Search for the cell housing the specified text and yield its (X, Y) center coordinate. 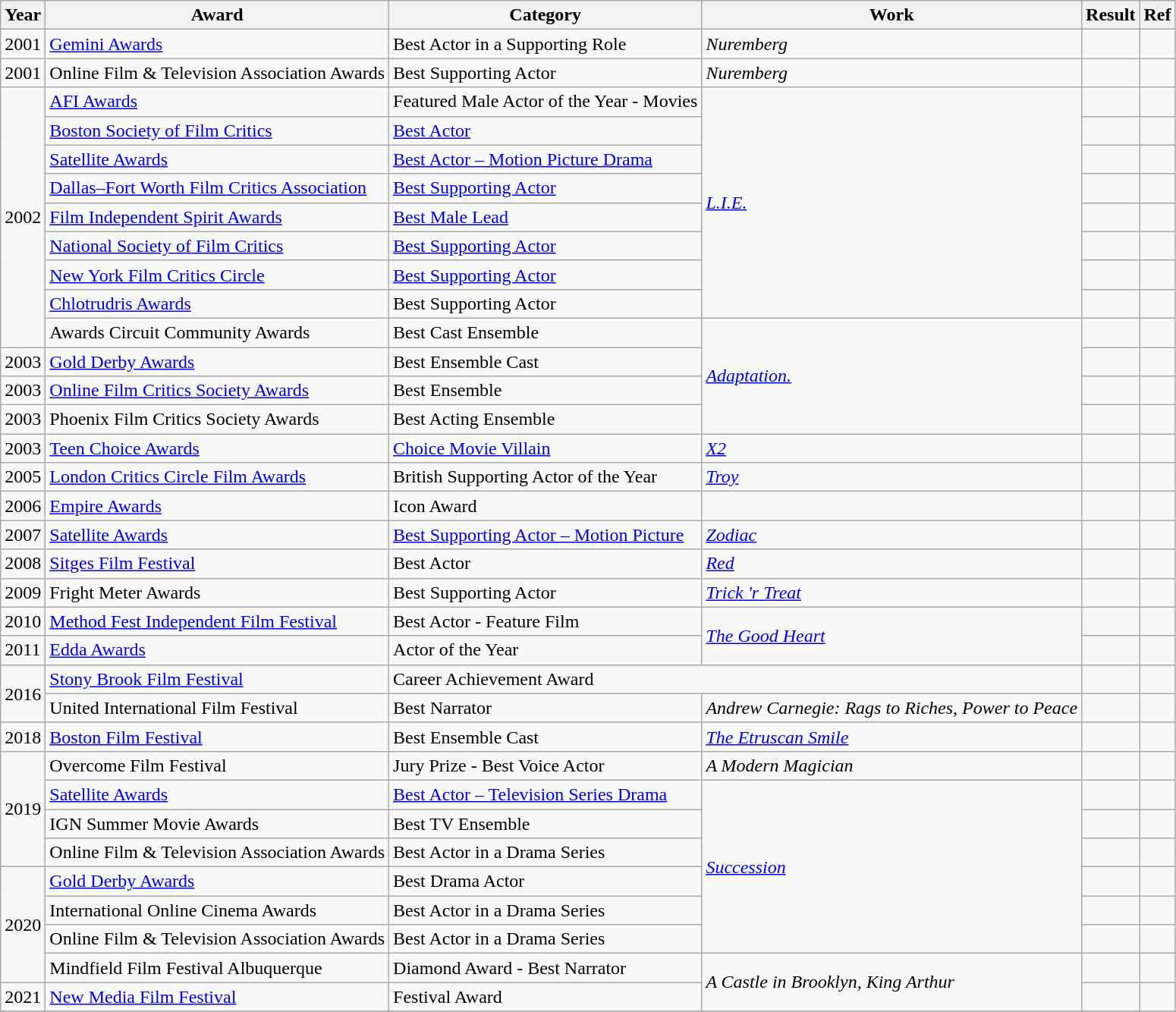
Mindfield Film Festival Albuquerque (217, 968)
New Media Film Festival (217, 997)
2011 (23, 650)
L.I.E. (892, 203)
Actor of the Year (546, 650)
2018 (23, 737)
Sitges Film Festival (217, 564)
Best Acting Ensemble (546, 420)
Festival Award (546, 997)
A Castle in Brooklyn, King Arthur (892, 982)
Diamond Award - Best Narrator (546, 968)
United International Film Festival (217, 708)
Andrew Carnegie: Rags to Riches, Power to Peace (892, 708)
Best Cast Ensemble (546, 332)
Adaptation. (892, 376)
Awards Circuit Community Awards (217, 332)
2006 (23, 506)
Chlotrudris Awards (217, 303)
Best Drama Actor (546, 882)
2009 (23, 592)
The Good Heart (892, 636)
A Modern Magician (892, 765)
Best Actor - Feature Film (546, 621)
British Supporting Actor of the Year (546, 477)
2002 (23, 217)
Award (217, 15)
2019 (23, 809)
Succession (892, 866)
Best Actor – Motion Picture Drama (546, 159)
Phoenix Film Critics Society Awards (217, 420)
Jury Prize - Best Voice Actor (546, 765)
Stony Brook Film Festival (217, 679)
Troy (892, 477)
Best Supporting Actor – Motion Picture (546, 535)
The Etruscan Smile (892, 737)
Best Ensemble (546, 391)
Ref (1158, 15)
Empire Awards (217, 506)
Trick 'r Treat (892, 592)
Film Independent Spirit Awards (217, 217)
Best Narrator (546, 708)
2010 (23, 621)
X2 (892, 448)
International Online Cinema Awards (217, 910)
Career Achievement Award (736, 679)
Red (892, 564)
Best Male Lead (546, 217)
2021 (23, 997)
Best Actor in a Supporting Role (546, 44)
Category (546, 15)
Boston Society of Film Critics (217, 130)
Method Fest Independent Film Festival (217, 621)
Icon Award (546, 506)
Dallas–Fort Worth Film Critics Association (217, 188)
Choice Movie Villain (546, 448)
Work (892, 15)
Boston Film Festival (217, 737)
National Society of Film Critics (217, 246)
AFI Awards (217, 102)
Best Actor – Television Series Drama (546, 794)
2016 (23, 693)
2020 (23, 925)
2007 (23, 535)
New York Film Critics Circle (217, 275)
Zodiac (892, 535)
2008 (23, 564)
Best TV Ensemble (546, 823)
Overcome Film Festival (217, 765)
Year (23, 15)
London Critics Circle Film Awards (217, 477)
Result (1111, 15)
2005 (23, 477)
Fright Meter Awards (217, 592)
Edda Awards (217, 650)
Featured Male Actor of the Year - Movies (546, 102)
Gemini Awards (217, 44)
Online Film Critics Society Awards (217, 391)
Teen Choice Awards (217, 448)
IGN Summer Movie Awards (217, 823)
